Detect which cell encompasses the target text, then output its (x, y) center coordinate. 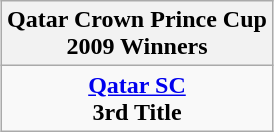
Qatar Crown Prince Cup 2009 Winners (138, 34)
Qatar SC3rd Title (138, 98)
